Determine the [X, Y] coordinate at the center of the cell enclosing the given text.  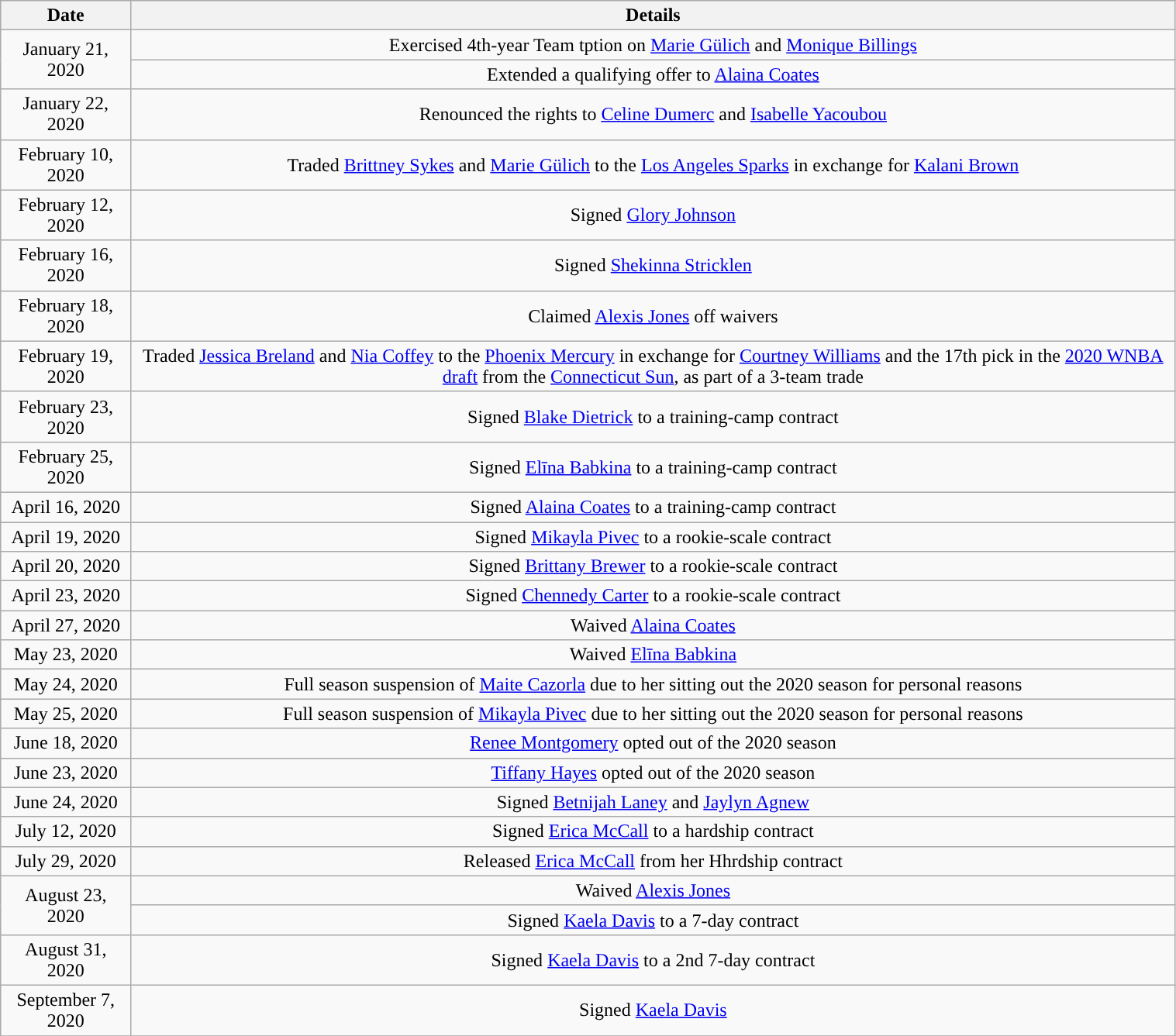
Renee Montgomery opted out of the 2020 season [653, 743]
Date [66, 15]
February 12, 2020 [66, 215]
Signed Brittany Brewer to a rookie-scale contract [653, 566]
Renounced the rights to Celine Dumerc and Isabelle Yacoubou [653, 115]
Signed Betnijah Laney and Jaylyn Agnew [653, 802]
April 19, 2020 [66, 537]
Signed Elīna Babkina to a training-camp contract [653, 466]
Signed Blake Dietrick to a training-camp contract [653, 417]
Tiffany Hayes opted out of the 2020 season [653, 773]
Signed Alaina Coates to a training-camp contract [653, 507]
April 16, 2020 [66, 507]
Signed Glory Johnson [653, 215]
January 21, 2020 [66, 60]
Waived Alexis Jones [653, 890]
Full season suspension of Mikayla Pivec due to her sitting out the 2020 season for personal reasons [653, 714]
May 24, 2020 [66, 684]
February 16, 2020 [66, 265]
Signed Mikayla Pivec to a rookie-scale contract [653, 537]
Signed Erica McCall to a hardship contract [653, 831]
February 19, 2020 [66, 366]
Traded Brittney Sykes and Marie Gülich to the Los Angeles Sparks in exchange for Kalani Brown [653, 164]
Details [653, 15]
Waived Elīna Babkina [653, 655]
Waived Alaina Coates [653, 625]
Signed Kaela Davis to a 7-day contract [653, 920]
Extended a qualifying offer to Alaina Coates [653, 74]
Claimed Alexis Jones off waivers [653, 316]
September 7, 2020 [66, 1010]
June 18, 2020 [66, 743]
July 12, 2020 [66, 831]
April 27, 2020 [66, 625]
Signed Kaela Davis [653, 1010]
May 23, 2020 [66, 655]
June 23, 2020 [66, 773]
July 29, 2020 [66, 861]
February 10, 2020 [66, 164]
February 18, 2020 [66, 316]
Released Erica McCall from her Hhrdship contract [653, 861]
Signed Chennedy Carter to a rookie-scale contract [653, 596]
January 22, 2020 [66, 115]
June 24, 2020 [66, 802]
Exercised 4th-year Team tption on Marie Gülich and Monique Billings [653, 45]
May 25, 2020 [66, 714]
Full season suspension of Maite Cazorla due to her sitting out the 2020 season for personal reasons [653, 684]
August 23, 2020 [66, 905]
February 25, 2020 [66, 466]
February 23, 2020 [66, 417]
Signed Kaela Davis to a 2nd 7-day contract [653, 959]
Signed Shekinna Stricklen [653, 265]
April 23, 2020 [66, 596]
April 20, 2020 [66, 566]
August 31, 2020 [66, 959]
